Return [X, Y] of the center of cell containing provided text 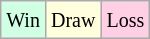
Loss [126, 20]
Win [24, 20]
Draw [72, 20]
